Identify which cell holds the provided text, then report its [x, y] central coordinate. 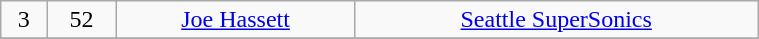
52 [82, 20]
3 [24, 20]
Joe Hassett [235, 20]
Seattle SuperSonics [556, 20]
